Return the [X, Y] coordinate for the center point of the cell that contains the specified text.  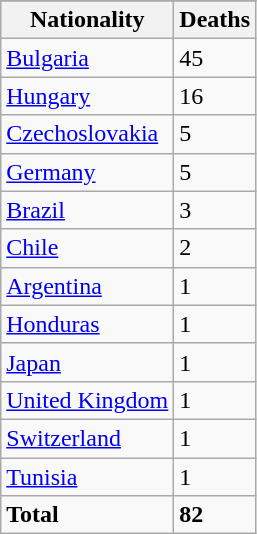
16 [215, 96]
Japan [88, 362]
Switzerland [88, 438]
2 [215, 248]
Czechoslovakia [88, 134]
Chile [88, 248]
Germany [88, 172]
Bulgaria [88, 58]
Nationality [88, 20]
Tunisia [88, 477]
Honduras [88, 324]
45 [215, 58]
Total [88, 515]
Deaths [215, 20]
Argentina [88, 286]
United Kingdom [88, 400]
3 [215, 210]
Hungary [88, 96]
Brazil [88, 210]
82 [215, 515]
